Output the [X, Y] coordinate of the center of the cell containing the given text.  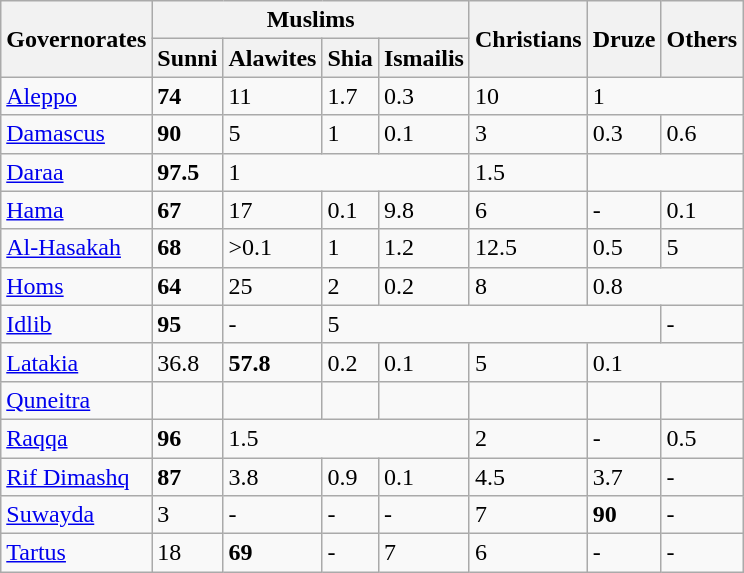
68 [188, 248]
Latakia [76, 362]
3.8 [272, 477]
11 [272, 96]
0.8 [664, 286]
10 [528, 96]
Shia [350, 58]
9.8 [424, 210]
87 [188, 477]
>0.1 [272, 248]
69 [272, 553]
97.5 [188, 172]
Others [702, 39]
Hama [76, 210]
18 [188, 553]
Sunni [188, 58]
25 [272, 286]
67 [188, 210]
1.7 [350, 96]
Raqqa [76, 438]
Suwayda [76, 515]
95 [188, 324]
Muslims [311, 20]
Al-Hasakah [76, 248]
Tartus [76, 553]
96 [188, 438]
Christians [528, 39]
36.8 [188, 362]
17 [272, 210]
Idlib [76, 324]
Daraa [76, 172]
12.5 [528, 248]
Ismailis [424, 58]
8 [528, 286]
4.5 [528, 477]
Quneitra [76, 400]
Damascus [76, 134]
64 [188, 286]
0.9 [350, 477]
Druze [624, 39]
Aleppo [76, 96]
74 [188, 96]
Rif Dimashq [76, 477]
3.7 [624, 477]
0.6 [702, 134]
1.2 [424, 248]
57.8 [272, 362]
Homs [76, 286]
Alawites [272, 58]
Governorates [76, 39]
